Provide the [x, y] coordinate of the cell's center where the given text is located.  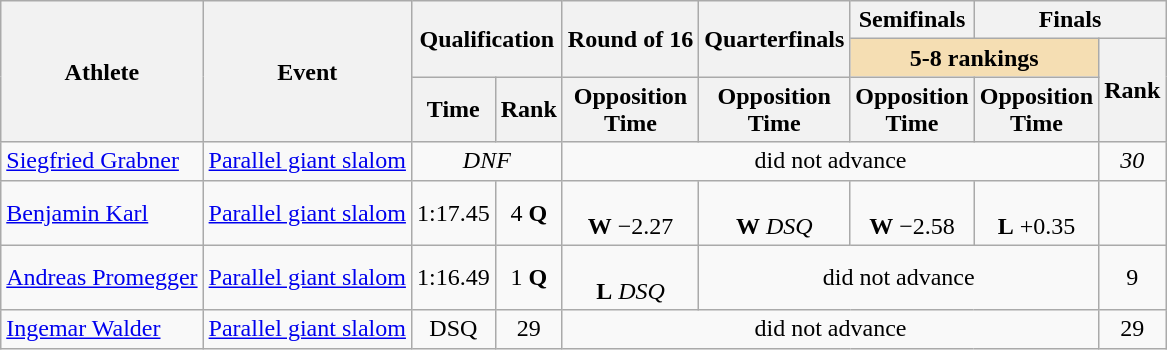
Siegfried Grabner [102, 161]
Quarterfinals [774, 39]
Benjamin Karl [102, 212]
Ingemar Walder [102, 329]
L +0.35 [1036, 212]
1:17.45 [453, 212]
DSQ [453, 329]
9 [1132, 278]
Round of 16 [630, 39]
1 Q [528, 278]
Andreas Promegger [102, 278]
Athlete [102, 72]
Time [453, 110]
L DSQ [630, 278]
W DSQ [774, 212]
W −2.58 [912, 212]
Finals [1070, 20]
1:16.49 [453, 278]
30 [1132, 161]
W −2.27 [630, 212]
5-8 rankings [974, 58]
DNF [486, 161]
Qualification [486, 39]
Semifinals [912, 20]
4 Q [528, 212]
Event [307, 72]
